Return (X, Y) of the center of cell containing provided text 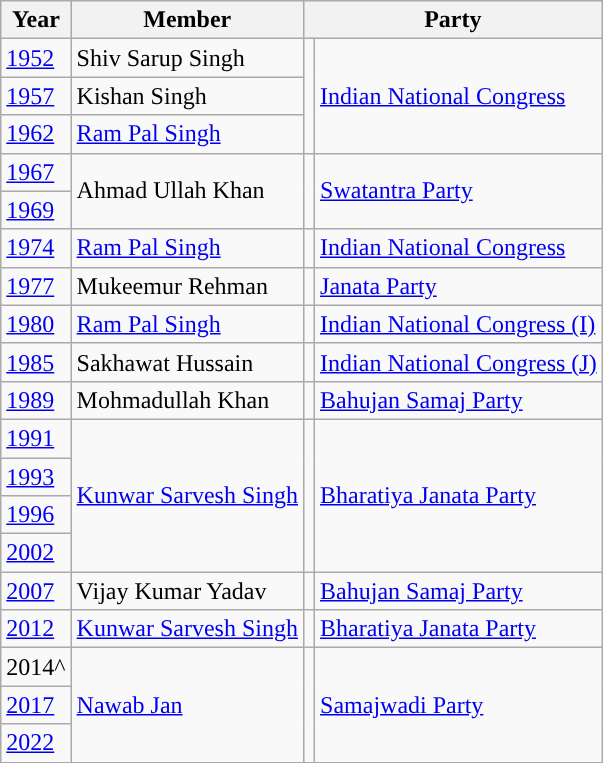
1969 (36, 210)
Janata Party (459, 286)
Member (187, 20)
1993 (36, 477)
Vijay Kumar Yadav (187, 591)
Indian National Congress (J) (459, 362)
1991 (36, 438)
Ahmad Ullah Khan (187, 191)
1980 (36, 324)
Indian National Congress (I) (459, 324)
Swatantra Party (459, 191)
Year (36, 20)
1996 (36, 515)
2012 (36, 629)
2017 (36, 705)
1974 (36, 248)
Samajwadi Party (459, 705)
1977 (36, 286)
2014^ (36, 667)
Party (452, 20)
1985 (36, 362)
1989 (36, 400)
Shiv Sarup Singh (187, 58)
Mohmadullah Khan (187, 400)
Kishan Singh (187, 96)
1967 (36, 172)
Mukeemur Rehman (187, 286)
1957 (36, 96)
2007 (36, 591)
2002 (36, 553)
1952 (36, 58)
Sakhawat Hussain (187, 362)
1962 (36, 134)
Nawab Jan (187, 705)
2022 (36, 743)
